Find where the given text appears and provide that cell's center as [x, y] coordinate. 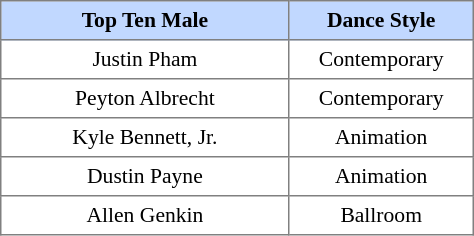
Dance Style [381, 20]
Kyle Bennett, Jr. [145, 138]
Peyton Albrecht [145, 98]
Justin Pham [145, 60]
Allen Genkin [145, 216]
Top Ten Male [145, 20]
Ballroom [381, 216]
Dustin Payne [145, 176]
